Extract the [x, y] coordinate from the center of the cell holding the provided text.  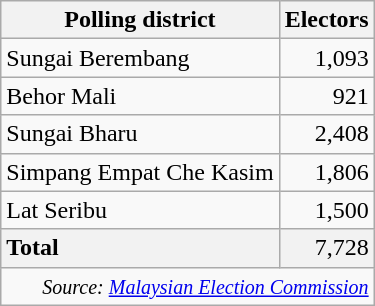
2,408 [326, 134]
1,093 [326, 58]
921 [326, 96]
Lat Seribu [140, 210]
Total [140, 248]
Electors [326, 20]
7,728 [326, 248]
Source: Malaysian Election Commission [188, 286]
Sungai Berembang [140, 58]
1,806 [326, 172]
Behor Mali [140, 96]
Simpang Empat Che Kasim [140, 172]
Sungai Bharu [140, 134]
1,500 [326, 210]
Polling district [140, 20]
